Return the [x, y] coordinate for the center point of the cell that contains the specified text.  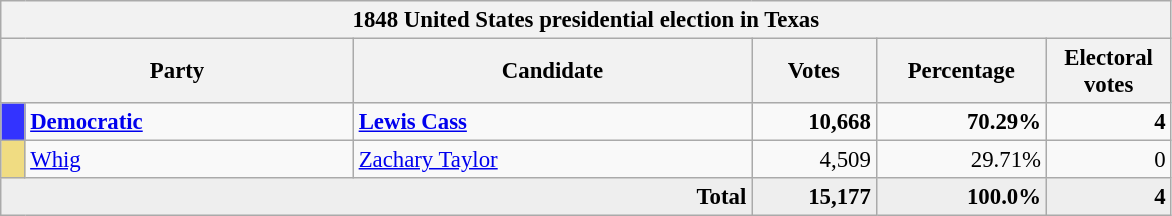
29.71% [961, 160]
Lewis Cass [552, 122]
Percentage [961, 72]
Votes [814, 72]
100.0% [961, 197]
Total [376, 197]
1848 United States presidential election in Texas [586, 20]
15,177 [814, 197]
Whig [189, 160]
10,668 [814, 122]
Democratic [189, 122]
0 [1108, 160]
Electoral votes [1108, 72]
Party [178, 72]
Zachary Taylor [552, 160]
4,509 [814, 160]
Candidate [552, 72]
70.29% [961, 122]
